Output the (X, Y) coordinate of the center of the cell containing the given text.  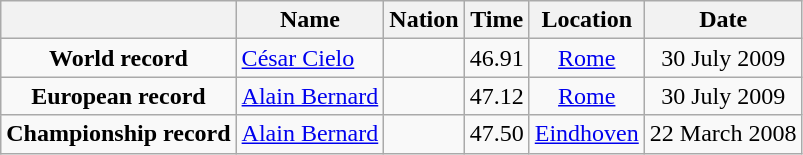
47.12 (496, 96)
Location (586, 20)
Nation (424, 20)
European record (118, 96)
Date (723, 20)
Name (310, 20)
Time (496, 20)
47.50 (496, 134)
Championship record (118, 134)
World record (118, 58)
22 March 2008 (723, 134)
46.91 (496, 58)
César Cielo (310, 58)
Eindhoven (586, 134)
